Return [x, y] of the center of cell containing provided text 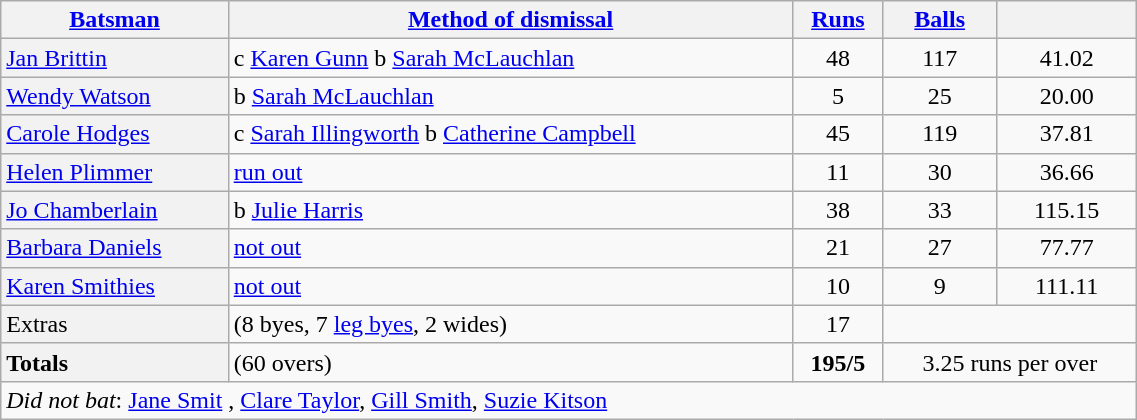
17 [838, 324]
b Sarah McLauchlan [510, 96]
(8 byes, 7 leg byes, 2 wides) [510, 324]
Extras [114, 324]
Jo Chamberlain [114, 210]
117 [940, 58]
Jan Brittin [114, 58]
Wendy Watson [114, 96]
5 [838, 96]
20.00 [1067, 96]
c Sarah Illingworth b Catherine Campbell [510, 134]
38 [838, 210]
48 [838, 58]
Method of dismissal [510, 20]
b Julie Harris [510, 210]
Did not bat: Jane Smit , Clare Taylor, Gill Smith, Suzie Kitson [569, 400]
3.25 runs per over [1010, 362]
45 [838, 134]
25 [940, 96]
115.15 [1067, 210]
Totals [114, 362]
c Karen Gunn b Sarah McLauchlan [510, 58]
run out [510, 172]
21 [838, 248]
27 [940, 248]
119 [940, 134]
Barbara Daniels [114, 248]
33 [940, 210]
10 [838, 286]
11 [838, 172]
Batsman [114, 20]
Karen Smithies [114, 286]
36.66 [1067, 172]
77.77 [1067, 248]
195/5 [838, 362]
9 [940, 286]
41.02 [1067, 58]
Helen Plimmer [114, 172]
Balls [940, 20]
Runs [838, 20]
111.11 [1067, 286]
Carole Hodges [114, 134]
37.81 [1067, 134]
(60 overs) [510, 362]
30 [940, 172]
